Scan for the cell matching the given text and deliver its [X, Y] coordinate at center. 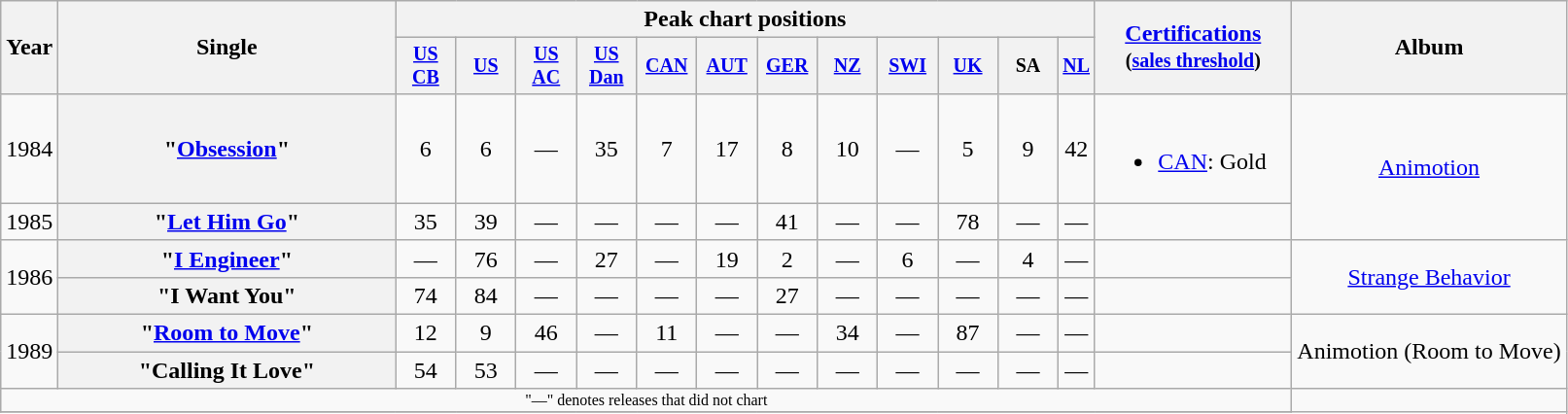
Peak chart positions [745, 19]
1984 [29, 148]
AUT [727, 66]
17 [727, 148]
Album [1429, 48]
11 [667, 333]
42 [1077, 148]
39 [486, 222]
41 [787, 222]
SA [1028, 66]
Year [29, 48]
Single [227, 48]
Animotion (Room to Move) [1429, 352]
US AC [546, 66]
1985 [29, 222]
"I Want You" [227, 295]
54 [426, 370]
10 [848, 148]
US [486, 66]
Strange Behavior [1429, 277]
CAN [667, 66]
"Let Him Go" [227, 222]
"Obsession" [227, 148]
Animotion [1429, 167]
SWI [908, 66]
12 [426, 333]
"I Engineer" [227, 259]
46 [546, 333]
5 [968, 148]
US Dan [607, 66]
1986 [29, 277]
7 [667, 148]
84 [486, 295]
"—" denotes releases that did not chart [646, 400]
UK [968, 66]
"Room to Move" [227, 333]
GER [787, 66]
Certifications(sales threshold) [1194, 48]
US CB [426, 66]
19 [727, 259]
2 [787, 259]
1989 [29, 352]
8 [787, 148]
78 [968, 222]
4 [1028, 259]
76 [486, 259]
53 [486, 370]
NZ [848, 66]
74 [426, 295]
34 [848, 333]
NL [1077, 66]
87 [968, 333]
CAN: Gold [1194, 148]
"Calling It Love" [227, 370]
